Find where the given text appears and provide that cell's center as [X, Y] coordinate. 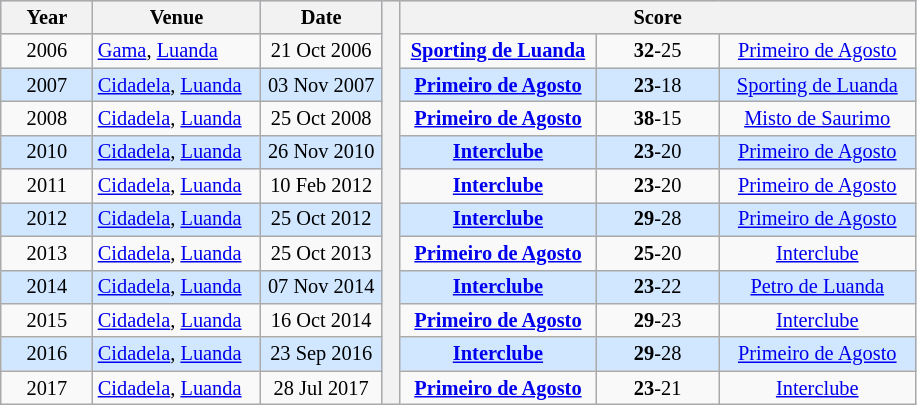
23-22 [658, 287]
2016 [47, 354]
25 Oct 2013 [321, 253]
25-20 [658, 253]
23-18 [658, 85]
07 Nov 2014 [321, 287]
29-23 [658, 320]
2012 [47, 219]
2010 [47, 152]
Year [47, 17]
2007 [47, 85]
21 Oct 2006 [321, 51]
28 Jul 2017 [321, 388]
2015 [47, 320]
2017 [47, 388]
2011 [47, 186]
Gama, Luanda [176, 51]
26 Nov 2010 [321, 152]
Venue [176, 17]
32-25 [658, 51]
23 Sep 2016 [321, 354]
Score [657, 17]
25 Oct 2012 [321, 219]
23-21 [658, 388]
2014 [47, 287]
38-15 [658, 118]
25 Oct 2008 [321, 118]
10 Feb 2012 [321, 186]
2006 [47, 51]
03 Nov 2007 [321, 85]
Petro de Luanda [818, 287]
2013 [47, 253]
Misto de Saurimo [818, 118]
Date [321, 17]
2008 [47, 118]
16 Oct 2014 [321, 320]
